Return the (X, Y) coordinate for the center point of the cell that contains the specified text.  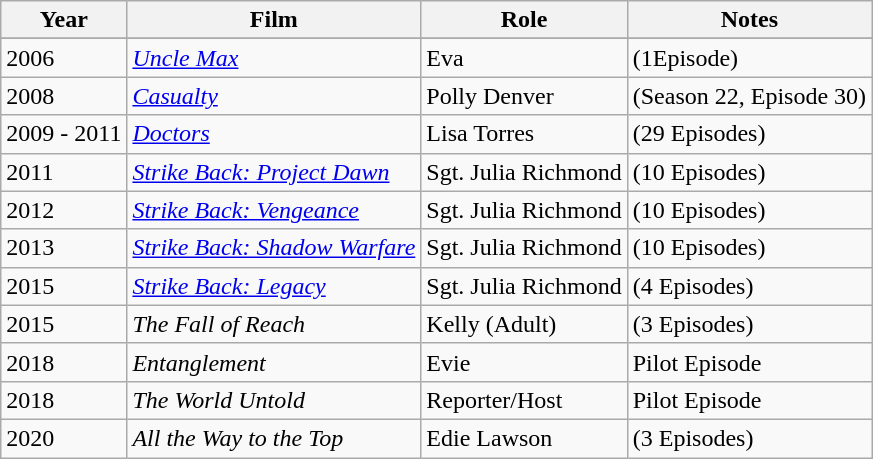
Role (524, 20)
Edie Lawson (524, 438)
Year (64, 20)
2011 (64, 172)
(4 Episodes) (749, 286)
The Fall of Reach (274, 324)
All the Way to the Top (274, 438)
(1Episode) (749, 58)
Lisa Torres (524, 134)
Kelly (Adult) (524, 324)
Strike Back: Project Dawn (274, 172)
(Season 22, Episode 30) (749, 96)
(29 Episodes) (749, 134)
2009 - 2011 (64, 134)
Film (274, 20)
Notes (749, 20)
Reporter/Host (524, 400)
2020 (64, 438)
Evie (524, 362)
Casualty (274, 96)
Doctors (274, 134)
Entanglement (274, 362)
The World Untold (274, 400)
Uncle Max (274, 58)
Strike Back: Legacy (274, 286)
2006 (64, 58)
2013 (64, 248)
Strike Back: Shadow Warfare (274, 248)
Eva (524, 58)
Polly Denver (524, 96)
Strike Back: Vengeance (274, 210)
2008 (64, 96)
2012 (64, 210)
